Pinpoint the cell where the given text exists, returning its (x, y) midpoint coordinate. 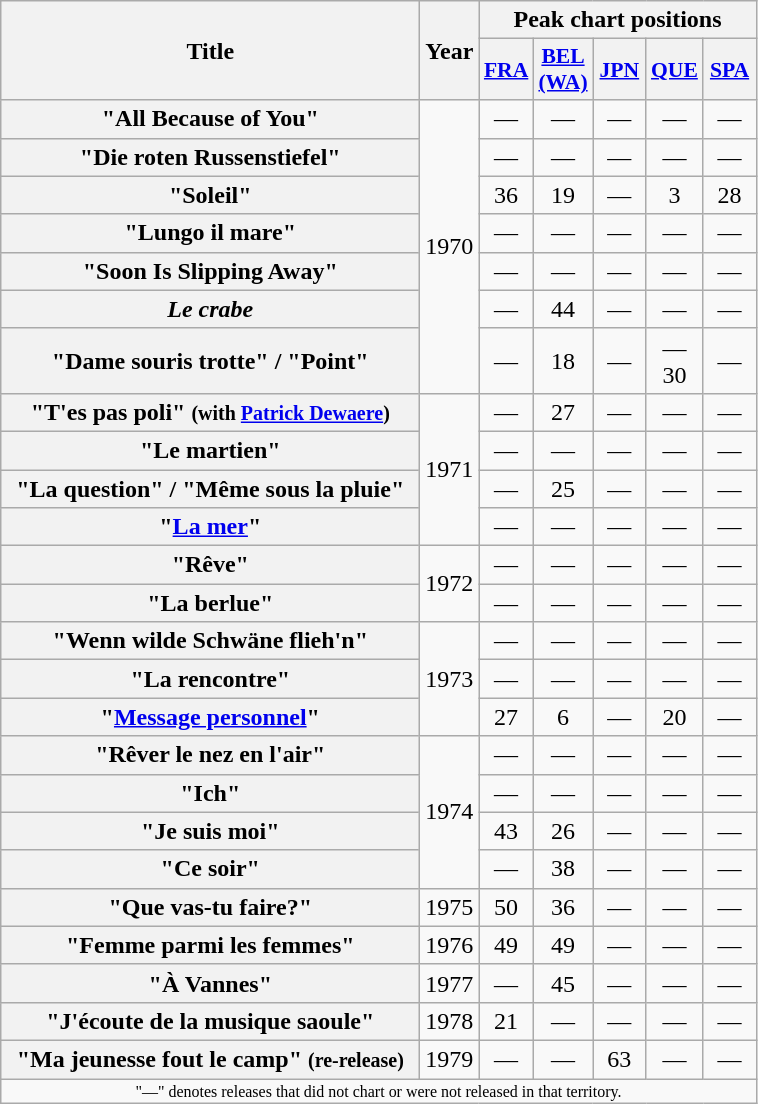
"Message personnel" (210, 717)
21 (506, 1021)
3 (674, 195)
"—" denotes releases that did not chart or were not released in that territory. (378, 1090)
28 (730, 195)
"La mer" (210, 527)
"Rêve" (210, 565)
50 (506, 907)
1977 (450, 983)
44 (562, 309)
1976 (450, 945)
1975 (450, 907)
"Wenn wilde Schwäne flieh'n" (210, 641)
"Soleil" (210, 195)
"Lungo il mare" (210, 233)
"T'es pas poli" (with Patrick Dewaere) (210, 412)
1972 (450, 584)
20 (674, 717)
Year (450, 50)
1974 (450, 812)
JPN (620, 70)
1970 (450, 246)
"À Vannes" (210, 983)
"Que vas-tu faire?" (210, 907)
25 (562, 489)
Title (210, 50)
"La rencontre" (210, 679)
"Ma jeunesse fout le camp" (re-release) (210, 1059)
"Ce soir" (210, 869)
"La question" / "Même sous la pluie" (210, 489)
6 (562, 717)
45 (562, 983)
"Dame souris trotte" / "Point" (210, 360)
18 (562, 360)
Le crabe (210, 309)
QUE (674, 70)
—30 (674, 360)
38 (562, 869)
"All Because of You" (210, 119)
"Le martien" (210, 450)
"Soon Is Slipping Away" (210, 271)
Peak chart positions (618, 20)
"Ich" (210, 793)
"La berlue" (210, 603)
1973 (450, 679)
"Femme parmi les femmes" (210, 945)
FRA (506, 70)
1971 (450, 469)
26 (562, 831)
"Rêver le nez en l'air" (210, 755)
"Die roten Russenstiefel" (210, 157)
43 (506, 831)
"Je suis moi" (210, 831)
SPA (730, 70)
BEL (WA) (562, 70)
"J'écoute de la musique saoule" (210, 1021)
1978 (450, 1021)
63 (620, 1059)
19 (562, 195)
1979 (450, 1059)
